Provide the [x, y] coordinate of the cell's center where the given text is located.  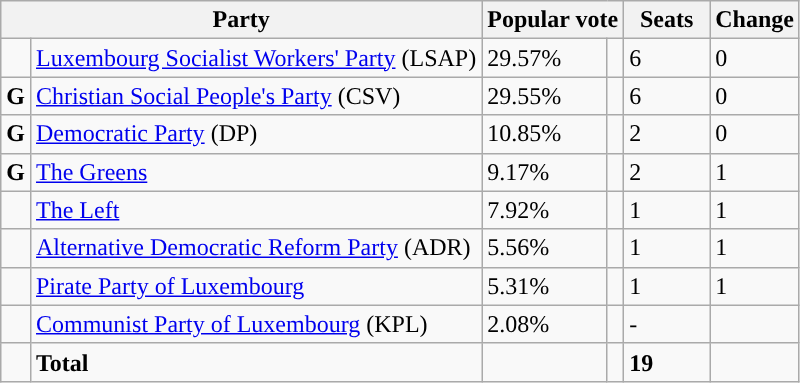
- [667, 324]
19 [667, 362]
5.56% [545, 248]
Seats [667, 20]
Christian Social People's Party (CSV) [256, 96]
Party [242, 20]
10.85% [545, 134]
The Greens [256, 172]
Change [755, 20]
The Left [256, 210]
5.31% [545, 286]
7.92% [545, 210]
Communist Party of Luxembourg (KPL) [256, 324]
Total [256, 362]
Democratic Party (DP) [256, 134]
Alternative Democratic Reform Party (ADR) [256, 248]
29.57% [545, 58]
9.17% [545, 172]
Luxembourg Socialist Workers' Party (LSAP) [256, 58]
2.08% [545, 324]
29.55% [545, 96]
Popular vote [553, 20]
Pirate Party of Luxembourg [256, 286]
